Return the [X, Y] coordinate for the center point of the cell that contains the specified text.  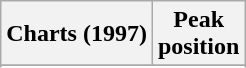
Charts (1997) [77, 34]
Peakposition [198, 34]
